Return the [x, y] coordinate for the center point of the cell that contains the specified text.  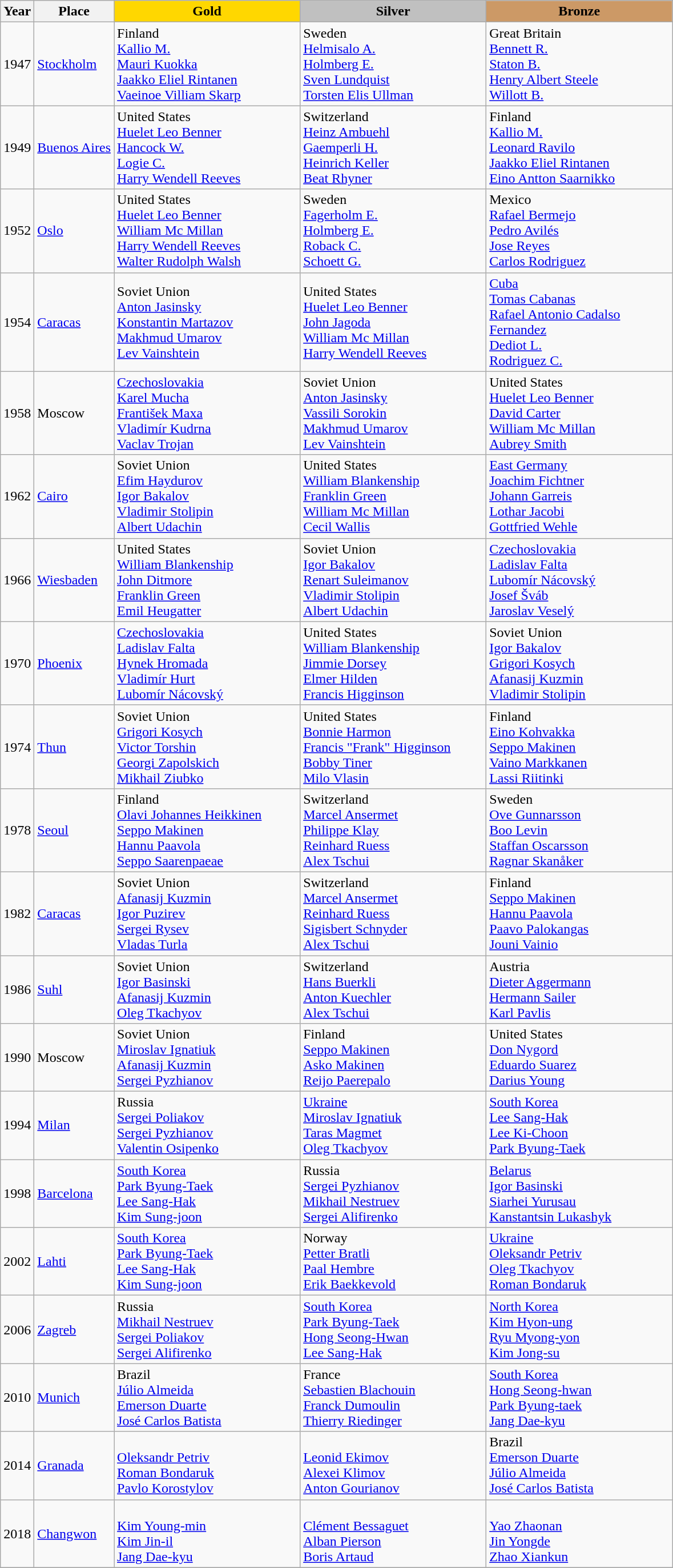
SwitzerlandHans BuerkliAnton KuechlerAlex Tschui [393, 989]
Milan [74, 1125]
1947 [17, 64]
Lahti [74, 1261]
Soviet UnionAnton JasinskyKonstantin MartazovMakhmud UmarovLev Vainshtein [207, 322]
RussiaSergei PyzhianovMikhail NestruevSergei Alifirenko [393, 1194]
Great BritainBennett R.Staton B.Henry Albert SteeleWillott B. [579, 64]
Wiesbaden [74, 580]
Granada [74, 1466]
1990 [17, 1058]
Gold [207, 11]
1994 [17, 1125]
CzechoslovakiaLadislav FaltaLubomír NácovskýJosef ŠvábJaroslav Veselý [579, 580]
United StatesHuelet Leo BennerHancock W.Logie C.Harry Wendell Reeves [207, 147]
1986 [17, 989]
East GermanyJoachim FichtnerJohann GarreisLothar JacobiGottfried Wehle [579, 496]
United StatesDon NygordEduardo SuarezDarius Young [579, 1058]
FinlandSeppo MakinenAsko MakinenReijo Paerepalo [393, 1058]
Bronze [579, 11]
1962 [17, 496]
SwedenHelmisalo A.Holmberg E.Sven LundquistTorsten Elis Ullman [393, 64]
SwedenOve GunnarssonBoo LevinStaffan OscarssonRagnar Skanåker [579, 830]
BrazilEmerson DuarteJúlio AlmeidaJosé Carlos Batista [579, 1466]
1998 [17, 1194]
United StatesBonnie HarmonFrancis "Frank" HigginsonBobby TinerMilo Vlasin [393, 747]
2014 [17, 1466]
FranceSebastien BlachouinFranck DumoulinThierry Riedinger [393, 1397]
South KoreaPark Byung-TaekHong Seong-HwanLee Sang-Hak [393, 1330]
Buenos Aires [74, 147]
CzechoslovakiaKarel MuchaFrantišek MaxaVladimír KudrnaVaclav Trojan [207, 413]
NorwayPetter BratliPaal HembreErik Baekkevold [393, 1261]
Oleksandr PetrivRoman BondarukPavlo Korostylov [207, 1466]
AustriaDieter AggermannHermann SailerKarl Pavlis [579, 989]
Clément BessaguetAlban PiersonBoris Artaud [393, 1533]
1978 [17, 830]
Soviet UnionAfanasij KuzminIgor PuzirevSergei RysevVladas Turla [207, 913]
1949 [17, 147]
Phoenix [74, 663]
Soviet UnionEfim HaydurovIgor BakalovVladimir StolipinAlbert Udachin [207, 496]
CzechoslovakiaLadislav FaltaHynek HromadaVladimír HurtLubomír Nácovský [207, 663]
FinlandKallio M.Mauri KuokkaJaakko Eliel RintanenVaeinoe Villiam Skarp [207, 64]
1958 [17, 413]
United StatesHuelet Leo BennerJohn JagodaWilliam Mc MillanHarry Wendell Reeves [393, 322]
BelarusIgor BasinskiSiarhei YurusauKanstantsin Lukashyk [579, 1194]
Stockholm [74, 64]
CubaTomas CabanasRafael Antonio Cadalso FernandezDediot L.Rodriguez C. [579, 322]
North KoreaKim Hyon-ungRyu Myong-yonKim Jong-su [579, 1330]
Soviet UnionIgor BakalovGrigori KosychAfanasij KuzminVladimir Stolipin [579, 663]
MexicoRafael BermejoPedro AvilésJose ReyesCarlos Rodriguez [579, 231]
Oslo [74, 231]
Soviet UnionIgor BakalovRenart SuleimanovVladimir StolipinAlbert Udachin [393, 580]
BrazilJúlio AlmeidaEmerson DuarteJosé Carlos Batista [207, 1397]
Place [74, 11]
United StatesWilliam BlankenshipJimmie DorseyElmer HildenFrancis Higginson [393, 663]
RussiaMikhail NestruevSergei PoliakovSergei Alifirenko [207, 1330]
2010 [17, 1397]
Silver [393, 11]
Munich [74, 1397]
Cairo [74, 496]
Soviet UnionAnton JasinskyVassili SorokinMakhmud UmarovLev Vainshtein [393, 413]
RussiaSergei PoliakovSergei PyzhianovValentin Osipenko [207, 1125]
SwitzerlandMarcel AnsermetReinhard RuessSigisbert SchnyderAlex Tschui [393, 913]
1954 [17, 322]
FinlandEino KohvakkaSeppo MakinenVaino MarkkanenLassi Riitinki [579, 747]
Soviet UnionGrigori KosychVictor TorshinGeorgi ZapolskichMikhail Ziubko [207, 747]
UkraineMiroslav IgnatiukTaras MagmetOleg Tkachyov [393, 1125]
Suhl [74, 989]
1982 [17, 913]
FinlandSeppo MakinenHannu PaavolaPaavo PalokangasJouni Vainio [579, 913]
United StatesHuelet Leo BennerWilliam Mc MillanHarry Wendell ReevesWalter Rudolph Walsh [207, 231]
United StatesWilliam BlankenshipFranklin GreenWilliam Mc MillanCecil Wallis [393, 496]
Changwon [74, 1533]
2006 [17, 1330]
UkraineOleksandr PetrivOleg TkachyovRoman Bondaruk [579, 1261]
Barcelona [74, 1194]
Thun [74, 747]
FinlandKallio M.Leonard RaviloJaakko Eliel RintanenEino Antton Saarnikko [579, 147]
United StatesWilliam BlankenshipJohn DitmoreFranklin GreenEmil Heugatter [207, 580]
Soviet UnionIgor BasinskiAfanasij KuzminOleg Tkachyov [207, 989]
1966 [17, 580]
South KoreaHong Seong-hwanPark Byung-taekJang Dae-kyu [579, 1397]
1952 [17, 231]
1974 [17, 747]
2018 [17, 1533]
FinlandOlavi Johannes HeikkinenSeppo MakinenHannu PaavolaSeppo Saarenpaeae [207, 830]
Kim Young-minKim Jin-ilJang Dae-kyu [207, 1533]
Seoul [74, 830]
Zagreb [74, 1330]
Soviet UnionMiroslav IgnatiukAfanasij KuzminSergei Pyzhianov [207, 1058]
Leonid EkimovAlexei KlimovAnton Gourianov [393, 1466]
United StatesHuelet Leo BennerDavid CarterWilliam Mc MillanAubrey Smith [579, 413]
SwedenFagerholm E.Holmberg E.Roback C.Schoett G. [393, 231]
Year [17, 11]
1970 [17, 663]
Yao ZhaonanJin YongdeZhao Xiankun [579, 1533]
2002 [17, 1261]
South KoreaLee Sang-HakLee Ki-ChoonPark Byung-Taek [579, 1125]
SwitzerlandMarcel AnsermetPhilippe KlayReinhard RuessAlex Tschui [393, 830]
SwitzerlandHeinz AmbuehlGaemperli H.Heinrich KellerBeat Rhyner [393, 147]
